Provide the (x, y) coordinate of the cell's center where the given text is located.  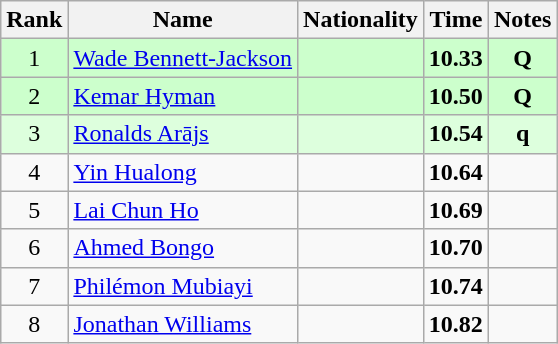
10.70 (456, 248)
5 (34, 210)
Kemar Hyman (183, 96)
7 (34, 286)
q (522, 134)
Time (456, 20)
Jonathan Williams (183, 324)
Philémon Mubiayi (183, 286)
Lai Chun Ho (183, 210)
10.54 (456, 134)
Ronalds Arājs (183, 134)
2 (34, 96)
10.82 (456, 324)
10.50 (456, 96)
Nationality (361, 20)
10.64 (456, 172)
3 (34, 134)
1 (34, 58)
10.74 (456, 286)
10.69 (456, 210)
6 (34, 248)
Notes (522, 20)
Wade Bennett-Jackson (183, 58)
Ahmed Bongo (183, 248)
8 (34, 324)
Rank (34, 20)
4 (34, 172)
Name (183, 20)
10.33 (456, 58)
Yin Hualong (183, 172)
